Return (X, Y) of the center of cell containing provided text 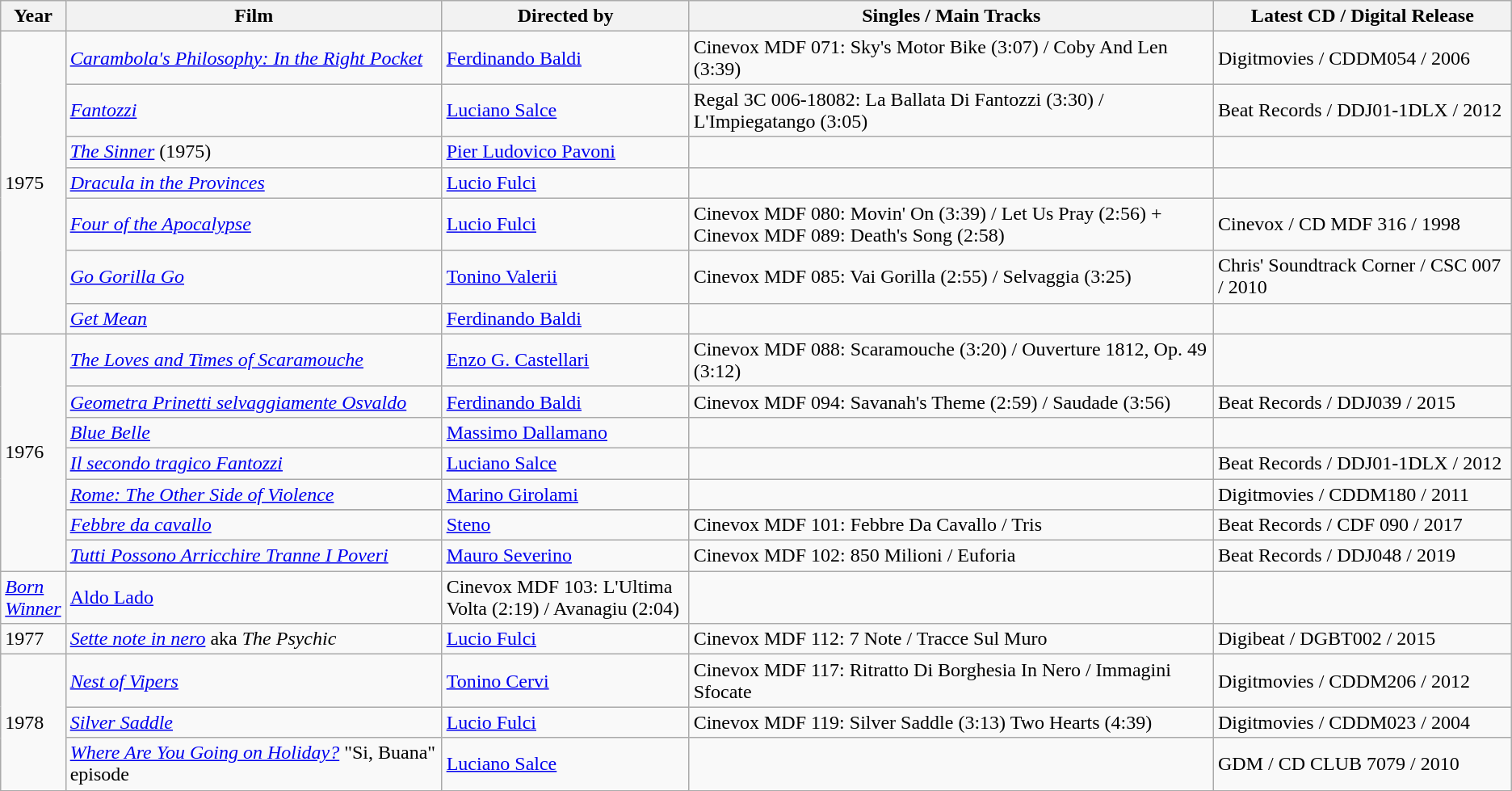
The Sinner (1975) (254, 152)
Blue Belle (254, 432)
1975 (33, 183)
Cinevox MDF 088: Scaramouche (3:20) / Ouverture 1812, Op. 49 (3:12) (951, 360)
Beat Records / DDJ048 / 2019 (1362, 556)
Year (33, 16)
Tutti Possono Arricchire Tranne I Poveri (254, 556)
Go Gorilla Go (254, 276)
Singles / Main Tracks (951, 16)
Aldo Lado (254, 598)
Mauro Severino (565, 556)
The Loves and Times of Scaramouche (254, 360)
Cinevox MDF 117: Ritratto Di Borghesia In Nero / Immagini Sfocate (951, 680)
Latest CD / Digital Release (1362, 16)
Film (254, 16)
Cinevox MDF 119: Silver Saddle (3:13) Two Hearts (4:39) (951, 722)
Rome: The Other Side of Violence (254, 494)
Cinevox MDF 094: Savanah's Theme (2:59) / Saudade (3:56) (951, 402)
Febbre da cavallo (254, 525)
Nest of Vipers (254, 680)
Beat Records / CDF 090 / 2017 (1362, 525)
Tonino Cervi (565, 680)
Beat Records / DDJ039 / 2015 (1362, 402)
Cinevox MDF 080: Movin' On (3:39) / Let Us Pray (2:56) + Cinevox MDF 089: Death's Song (2:58) (951, 225)
Digibeat / DGBT002 / 2015 (1362, 639)
Four of the Apocalypse (254, 225)
Cinevox MDF 101: Febbre Da Cavallo / Tris (951, 525)
Cinevox MDF 112: 7 Note / Tracce Sul Muro (951, 639)
Where Are You Going on Holiday? "Si, Buana" episode (254, 764)
Digitmovies / CDDM180 / 2011 (1362, 494)
Cinevox MDF 102: 850 Milioni / Euforia (951, 556)
Cinevox MDF 085: Vai Gorilla (2:55) / Selvaggia (3:25) (951, 276)
Regal 3C 006-18082: La Ballata Di Fantozzi (3:30) / L'Impiegatango (3:05) (951, 110)
Steno (565, 525)
Fantozzi (254, 110)
1976 (33, 452)
Digitmovies / CDDM023 / 2004 (1362, 722)
Carambola's Philosophy: In the Right Pocket (254, 58)
Cinevox MDF 103: L'Ultima Volta (2:19) / Avanagiu (2:04) (565, 598)
Cinevox / CD MDF 316 / 1998 (1362, 225)
Il secondo tragico Fantozzi (254, 463)
Sette note in nero aka The Psychic (254, 639)
1978 (33, 722)
Digitmovies / CDDM054 / 2006 (1362, 58)
Marino Girolami (565, 494)
Digitmovies / CDDM206 / 2012 (1362, 680)
Dracula in the Provinces (254, 183)
Massimo Dallamano (565, 432)
Tonino Valerii (565, 276)
Enzo G. Castellari (565, 360)
Geometra Prinetti selvaggiamente Osvaldo (254, 402)
Directed by (565, 16)
Silver Saddle (254, 722)
Born Winner (33, 598)
Pier Ludovico Pavoni (565, 152)
Chris' Soundtrack Corner / CSC 007 / 2010 (1362, 276)
Get Mean (254, 318)
1977 (33, 639)
Cinevox MDF 071: Sky's Motor Bike (3:07) / Coby And Len (3:39) (951, 58)
GDM / CD CLUB 7079 / 2010 (1362, 764)
